Find where the given text appears and provide that cell's center as (X, Y) coordinate. 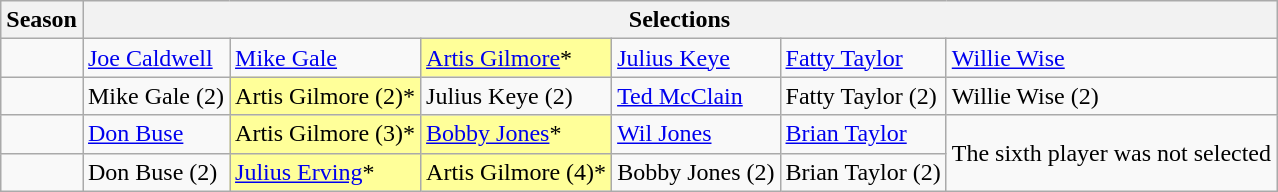
Bobby Jones* (516, 134)
Fatty Taylor (2) (863, 96)
Fatty Taylor (863, 58)
Ted McClain (696, 96)
Wil Jones (696, 134)
Don Buse (156, 134)
Julius Keye (2) (516, 96)
Willie Wise (1111, 58)
Joe Caldwell (156, 58)
Brian Taylor (2) (863, 172)
Mike Gale (326, 58)
Willie Wise (2) (1111, 96)
The sixth player was not selected (1111, 153)
Mike Gale (2) (156, 96)
Selections (679, 20)
Artis Gilmore (2)* (326, 96)
Season (42, 20)
Don Buse (2) (156, 172)
Brian Taylor (863, 134)
Artis Gilmore (3)* (326, 134)
Julius Keye (696, 58)
Bobby Jones (2) (696, 172)
Artis Gilmore* (516, 58)
Julius Erving* (326, 172)
Artis Gilmore (4)* (516, 172)
